Find where the given text appears and provide that cell's center as [x, y] coordinate. 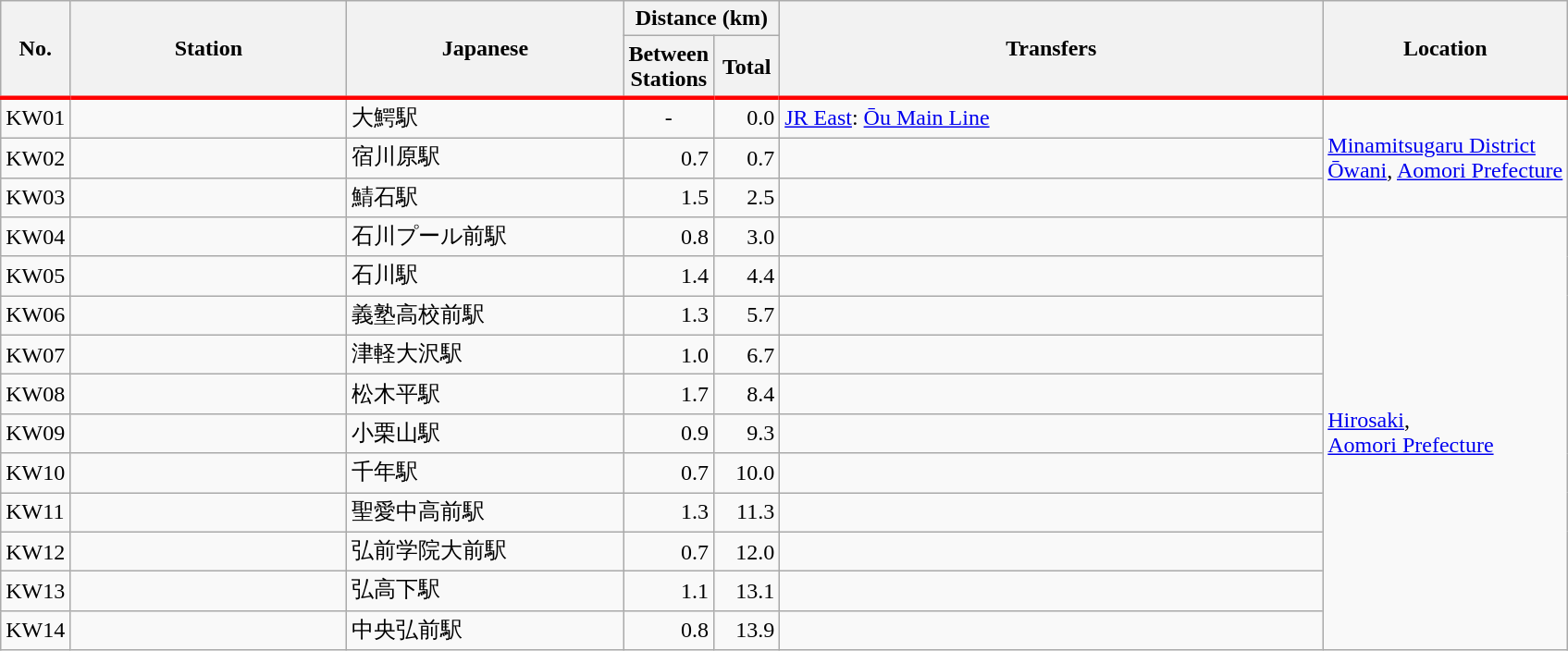
2.5 [747, 198]
弘高下駅 [485, 592]
No. [35, 50]
津軽大沢駅 [485, 355]
KW03 [35, 198]
9.3 [747, 433]
Location [1445, 50]
Total [747, 67]
Japanese [485, 50]
13.1 [747, 592]
8.4 [747, 394]
石川プール前駅 [485, 237]
JR East: Ōu Main Line [1051, 117]
KW06 [35, 316]
松木平駅 [485, 394]
中央弘前駅 [485, 631]
3.0 [747, 237]
千年駅 [485, 473]
5.7 [747, 316]
12.0 [747, 551]
KW12 [35, 551]
1.1 [669, 592]
石川駅 [485, 276]
KW02 [35, 157]
鯖石駅 [485, 198]
0.9 [669, 433]
0.0 [747, 117]
- [669, 117]
1.4 [669, 276]
KW01 [35, 117]
Station [209, 50]
宿川原駅 [485, 157]
Hirosaki, Aomori Prefecture [1445, 434]
KW05 [35, 276]
KW08 [35, 394]
義塾高校前駅 [485, 316]
1.0 [669, 355]
KW10 [35, 473]
KW13 [35, 592]
Minamitsugaru District Ōwani, Aomori Prefecture [1445, 157]
Transfers [1051, 50]
Distance (km) [701, 18]
小栗山駅 [485, 433]
10.0 [747, 473]
KW07 [35, 355]
6.7 [747, 355]
KW14 [35, 631]
KW04 [35, 237]
BetweenStations [669, 67]
弘前学院大前駅 [485, 551]
KW09 [35, 433]
4.4 [747, 276]
KW11 [35, 512]
11.3 [747, 512]
大鰐駅 [485, 117]
1.5 [669, 198]
聖愛中高前駅 [485, 512]
1.7 [669, 394]
13.9 [747, 631]
